From the cell containing the given text, extract its center point as (x, y) coordinate. 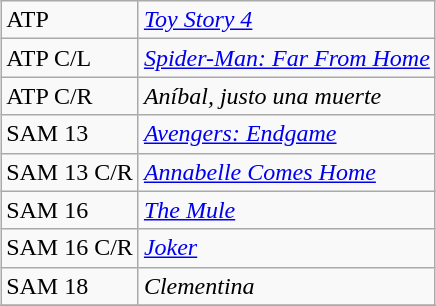
Spider-Man: Far From Home (286, 58)
The Mule (286, 210)
ATP C/L (70, 58)
Avengers: Endgame (286, 134)
Annabelle Comes Home (286, 172)
SAM 13 C/R (70, 172)
ATP C/R (70, 96)
SAM 16 C/R (70, 248)
SAM 13 (70, 134)
Aníbal, justo una muerte (286, 96)
SAM 16 (70, 210)
Joker (286, 248)
Toy Story 4 (286, 20)
ATP (70, 20)
SAM 18 (70, 286)
Clementina (286, 286)
